Detect which cell encompasses the target text, then output its [x, y] center coordinate. 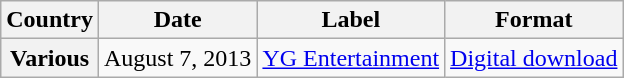
Label [351, 20]
Date [177, 20]
August 7, 2013 [177, 58]
Digital download [534, 58]
Country [50, 20]
Format [534, 20]
YG Entertainment [351, 58]
Various [50, 58]
